Find where the given text appears and provide that cell's center as (X, Y) coordinate. 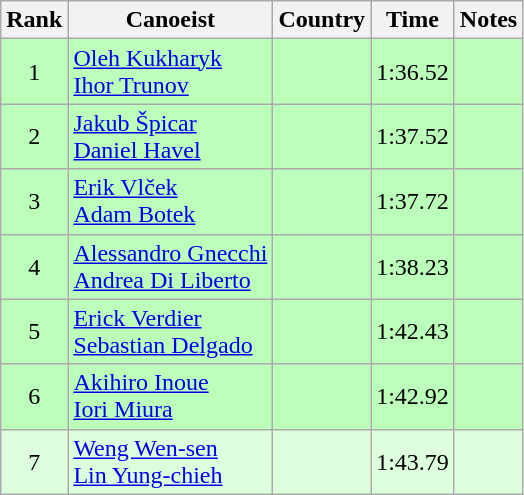
1:37.72 (413, 202)
Country (322, 20)
Akihiro InoueIori Miura (170, 396)
1:43.79 (413, 462)
3 (34, 202)
4 (34, 266)
Alessandro GnecchiAndrea Di Liberto (170, 266)
Time (413, 20)
1:42.43 (413, 332)
6 (34, 396)
Erik VlčekAdam Botek (170, 202)
Notes (488, 20)
Canoeist (170, 20)
Erick VerdierSebastian Delgado (170, 332)
1:37.52 (413, 136)
Jakub ŠpicarDaniel Havel (170, 136)
Oleh KukharykIhor Trunov (170, 72)
7 (34, 462)
2 (34, 136)
1:36.52 (413, 72)
Rank (34, 20)
1:38.23 (413, 266)
Weng Wen-senLin Yung-chieh (170, 462)
5 (34, 332)
1:42.92 (413, 396)
1 (34, 72)
